Search for the cell housing the specified text and yield its [x, y] center coordinate. 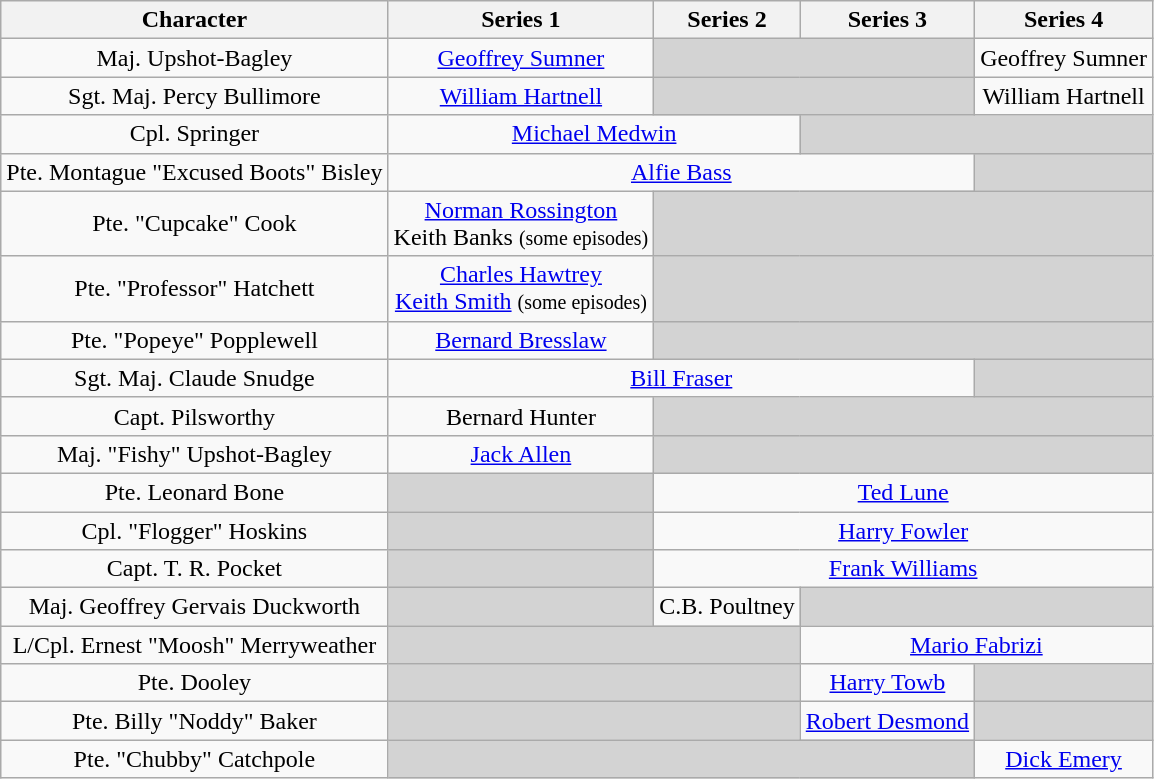
Charles HawtreyKeith Smith (some episodes) [521, 288]
Series 1 [521, 20]
Harry Towb [887, 683]
Frank Williams [904, 569]
Sgt. Maj. Claude Snudge [194, 378]
Pte. "Popeye" Popplewell [194, 340]
Pte. "Cupcake" Cook [194, 224]
Character [194, 20]
Maj. Upshot-Bagley [194, 58]
Pte. "Professor" Hatchett [194, 288]
Mario Fabrizi [976, 645]
Pte. Billy "Noddy" Baker [194, 721]
Cpl. Springer [194, 134]
Pte. Dooley [194, 683]
Bernard Bresslaw [521, 340]
Pte. "Chubby" Catchpole [194, 759]
Bernard Hunter [521, 416]
Dick Emery [1064, 759]
Series 2 [727, 20]
Series 3 [887, 20]
Maj. Geoffrey Gervais Duckworth [194, 607]
Norman RossingtonKeith Banks (some episodes) [521, 224]
C.B. Poultney [727, 607]
Michael Medwin [594, 134]
Harry Fowler [904, 531]
Maj. "Fishy" Upshot-Bagley [194, 454]
Jack Allen [521, 454]
Pte. Leonard Bone [194, 492]
Robert Desmond [887, 721]
Bill Fraser [682, 378]
Cpl. "Flogger" Hoskins [194, 531]
Alfie Bass [682, 172]
Series 4 [1064, 20]
Sgt. Maj. Percy Bullimore [194, 96]
Capt. Pilsworthy [194, 416]
Capt. T. R. Pocket [194, 569]
Ted Lune [904, 492]
L/Cpl. Ernest "Moosh" Merryweather [194, 645]
Pte. Montague "Excused Boots" Bisley [194, 172]
